Detect which cell encompasses the target text, then output its [x, y] center coordinate. 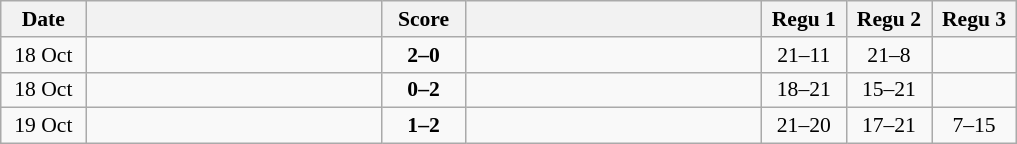
15–21 [888, 90]
Score [424, 19]
21–11 [804, 55]
7–15 [974, 126]
18–21 [804, 90]
Regu 3 [974, 19]
19 Oct [44, 126]
Regu 2 [888, 19]
2–0 [424, 55]
1–2 [424, 126]
21–20 [804, 126]
Regu 1 [804, 19]
21–8 [888, 55]
Date [44, 19]
0–2 [424, 90]
17–21 [888, 126]
